Return the [x, y] coordinate for the center point of the cell that contains the specified text.  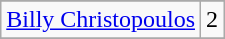
Billy Christopoulos [101, 20]
2 [212, 20]
